Provide the [x, y] coordinate of the cell's center where the given text is located.  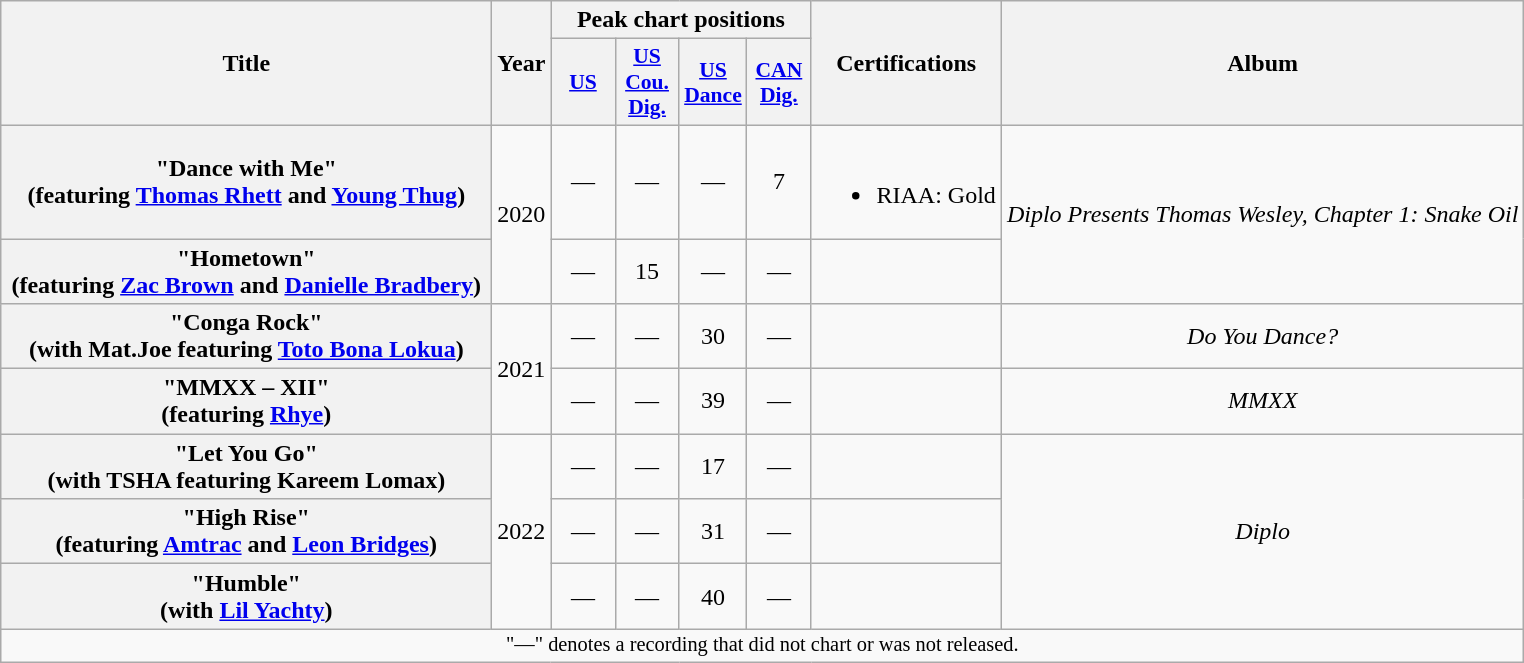
"Hometown"(featuring Zac Brown and Danielle Bradbery) [246, 270]
"Conga Rock"(with Mat.Joe featuring Toto Bona Lokua) [246, 336]
MMXX [1262, 402]
Diplo [1262, 532]
2022 [522, 532]
"Dance with Me"(featuring Thomas Rhett and Young Thug) [246, 182]
7 [779, 182]
RIAA: Gold [906, 182]
USDance [713, 82]
2021 [522, 369]
17 [713, 466]
39 [713, 402]
US [583, 82]
"Humble" (with Lil Yachty) [246, 596]
Peak chart positions [681, 20]
"Let You Go"(with TSHA featuring Kareem Lomax) [246, 466]
40 [713, 596]
CANDig. [779, 82]
"MMXX – XII"(featuring Rhye) [246, 402]
15 [647, 270]
Certifications [906, 64]
Title [246, 64]
USCou.Dig. [647, 82]
"—" denotes a recording that did not chart or was not released. [762, 646]
Album [1262, 64]
31 [713, 532]
Diplo Presents Thomas Wesley, Chapter 1: Snake Oil [1262, 214]
2020 [522, 214]
Do You Dance? [1262, 336]
Year [522, 64]
"High Rise" (featuring Amtrac and Leon Bridges) [246, 532]
30 [713, 336]
